From the cell containing the given text, extract its center point as [x, y] coordinate. 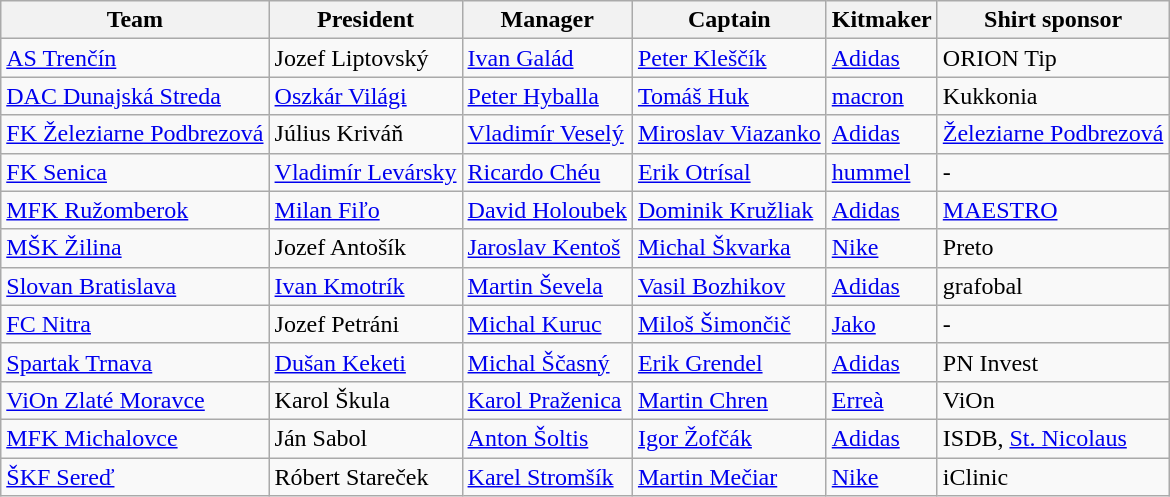
Július Kriváň [366, 134]
ViOn Zlaté Moravce [135, 400]
AS Trenčín [135, 58]
Miloš Šimončič [729, 324]
Martin Mečiar [729, 477]
Spartak Trnava [135, 362]
DAC Dunajská Streda [135, 96]
Karol Praženica [547, 400]
PN Invest [1053, 362]
Železiarne Podbrezová [1053, 134]
MFK Michalovce [135, 438]
Kitmaker [882, 20]
Manager [547, 20]
President [366, 20]
Erik Otrísal [729, 172]
Michal Kuruc [547, 324]
Oszkár Világi [366, 96]
Martin Chren [729, 400]
Karol Škula [366, 400]
Ivan Galád [547, 58]
Martin Ševela [547, 286]
grafobal [1053, 286]
Róbert Stareček [366, 477]
Jozef Petráni [366, 324]
MAESTRO [1053, 210]
Preto [1053, 248]
ORION Tip [1053, 58]
Ján Sabol [366, 438]
iClinic [1053, 477]
Peter Hyballa [547, 96]
Miroslav Viazanko [729, 134]
David Holoubek [547, 210]
FK Železiarne Podbrezová [135, 134]
Vladimír Levársky [366, 172]
macron [882, 96]
Slovan Bratislava [135, 286]
Kukkonia [1053, 96]
MFK Ružomberok [135, 210]
Jaroslav Kentoš [547, 248]
Shirt sponsor [1053, 20]
Michal Ščasný [547, 362]
hummel [882, 172]
Dušan Keketi [366, 362]
Vladimír Veselý [547, 134]
Captain [729, 20]
Peter Kleščík [729, 58]
Igor Žofčák [729, 438]
Jozef Liptovský [366, 58]
Dominik Kružliak [729, 210]
Jozef Antošík [366, 248]
Jako [882, 324]
ISDB, St. Nicolaus [1053, 438]
FC Nitra [135, 324]
Erreà [882, 400]
Ivan Kmotrík [366, 286]
Vasil Bozhikov [729, 286]
Milan Fiľo [366, 210]
Erik Grendel [729, 362]
Michal Škvarka [729, 248]
Team [135, 20]
ŠKF Sereď [135, 477]
Tomáš Huk [729, 96]
ViOn [1053, 400]
Anton Šoltis [547, 438]
MŠK Žilina [135, 248]
Ricardo Chéu [547, 172]
FK Senica [135, 172]
Karel Stromšík [547, 477]
